Locate the cell with the specified text and output its (x, y) center coordinate. 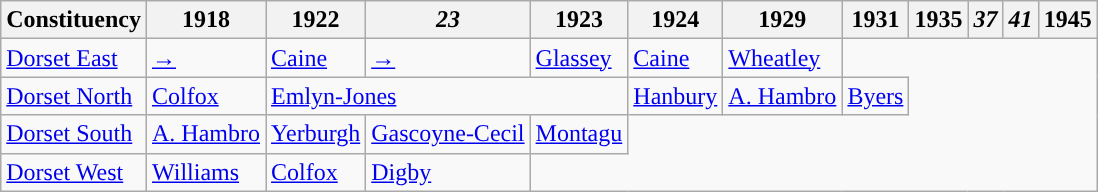
1918 (206, 20)
Constituency (74, 20)
Williams (206, 172)
Yerburgh (316, 134)
1945 (1068, 20)
Dorset North (74, 96)
Glassey (579, 58)
1935 (938, 20)
1929 (782, 20)
Dorset East (74, 58)
Digby (448, 172)
Dorset South (74, 134)
Montagu (579, 134)
Byers (876, 96)
1922 (316, 20)
1924 (676, 20)
37 (986, 20)
Dorset West (74, 172)
1931 (876, 20)
1923 (579, 20)
Emlyn-Jones (447, 96)
Gascoyne-Cecil (448, 134)
41 (1020, 20)
23 (448, 20)
Hanbury (676, 96)
Wheatley (782, 58)
